Find where the given text appears and provide that cell's center as [x, y] coordinate. 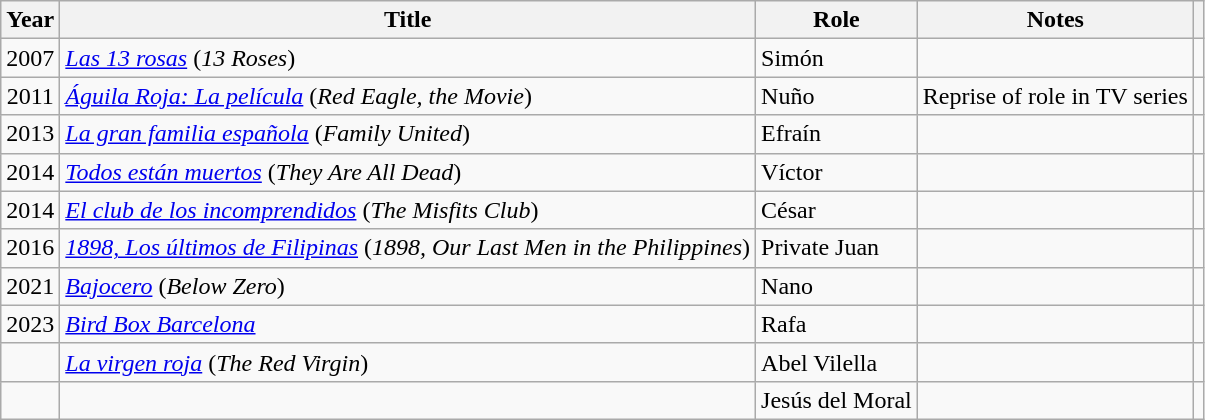
Notes [1055, 20]
Role [837, 20]
Águila Roja: La película (Red Eagle, the Movie) [408, 96]
1898, Los últimos de Filipinas (1898, Our Last Men in the Philippines) [408, 248]
Jesús del Moral [837, 400]
El club de los incomprendidos (The Misfits Club) [408, 210]
Rafa [837, 324]
Year [30, 20]
2013 [30, 134]
Reprise of role in TV series [1055, 96]
Efraín [837, 134]
Title [408, 20]
Nano [837, 286]
Bird Box Barcelona [408, 324]
2021 [30, 286]
Las 13 rosas (13 Roses) [408, 58]
2023 [30, 324]
Abel Vilella [837, 362]
Simón [837, 58]
Bajocero (Below Zero) [408, 286]
César [837, 210]
Víctor [837, 172]
2007 [30, 58]
Nuño [837, 96]
La gran familia española (Family United) [408, 134]
Private Juan [837, 248]
2016 [30, 248]
2011 [30, 96]
Todos están muertos (They Are All Dead) [408, 172]
La virgen roja (The Red Virgin) [408, 362]
